Find where the given text appears and provide that cell's center as (X, Y) coordinate. 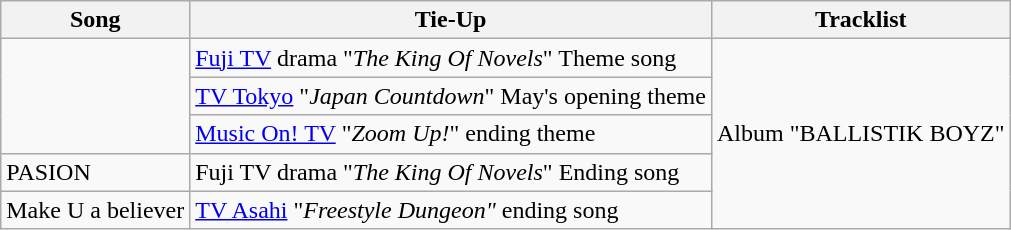
Fuji TV drama "The King Of Novels" Theme song (451, 58)
Tie-Up (451, 20)
Music On! TV "Zoom Up!" ending theme (451, 134)
Album "BALLISTIK BOYZ" (860, 134)
Make U a believer (96, 210)
Tracklist (860, 20)
Fuji TV drama "The King Of Novels" Ending song (451, 172)
PASION (96, 172)
Song (96, 20)
TV Tokyo "Japan Countdown" May's opening theme (451, 96)
TV Asahi "Freestyle Dungeon" ending song (451, 210)
